Scan for the cell matching the given text and deliver its [X, Y] coordinate at center. 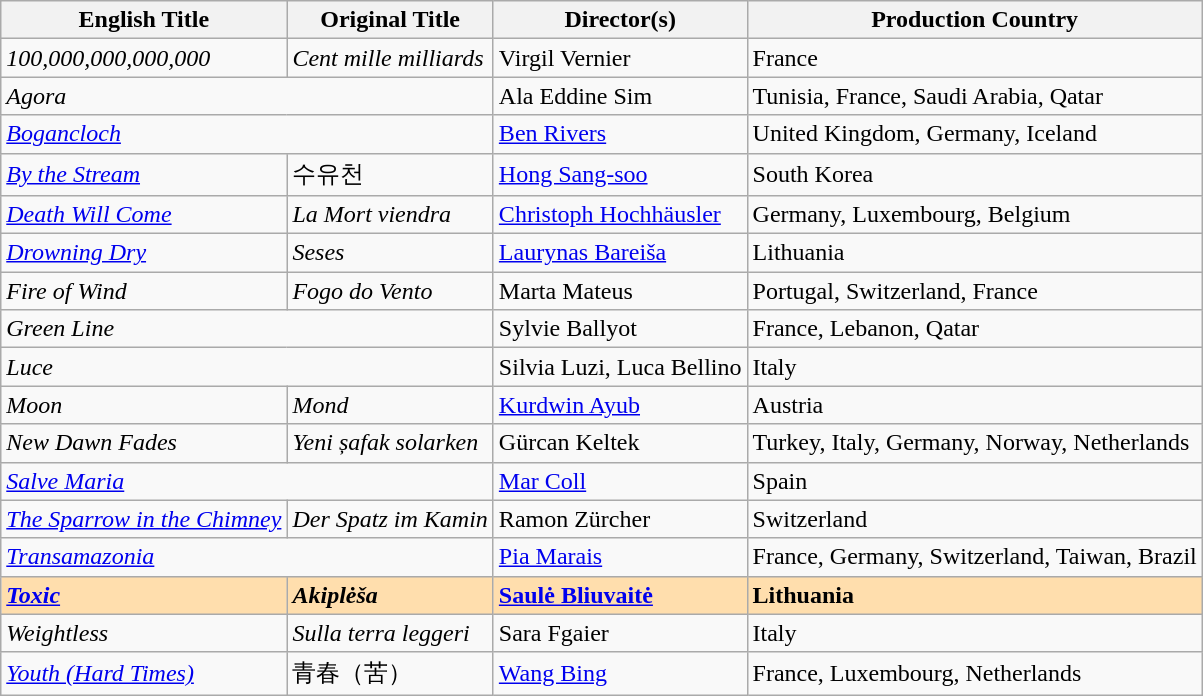
Ramon Zürcher [620, 519]
United Kingdom, Germany, Iceland [974, 134]
France [974, 58]
The Sparrow in the Chimney [144, 519]
Portugal, Switzerland, France [974, 291]
South Korea [974, 174]
수유천 [390, 174]
Virgil Vernier [620, 58]
Weightless [144, 633]
Austria [974, 405]
Original Title [390, 20]
Mar Coll [620, 481]
Switzerland [974, 519]
By the Stream [144, 174]
Moon [144, 405]
Drowning Dry [144, 253]
Agora [248, 96]
Gürcan Keltek [620, 443]
Fire of Wind [144, 291]
Kurdwin Ayub [620, 405]
Luce [248, 367]
Wang Bing [620, 674]
Germany, Luxembourg, Belgium [974, 215]
Yeni șafak solarken [390, 443]
Saulė Bliuvaitė [620, 595]
Seses [390, 253]
Christoph Hochhäusler [620, 215]
France, Lebanon, Qatar [974, 329]
Turkey, Italy, Germany, Norway, Netherlands [974, 443]
Laurynas Bareiša [620, 253]
Marta Mateus [620, 291]
Der Spatz im Kamin [390, 519]
青春（苦） [390, 674]
Death Will Come [144, 215]
Transamazonia [248, 557]
Ben Rivers [620, 134]
Director(s) [620, 20]
Bogancloch [248, 134]
Youth (Hard Times) [144, 674]
Hong Sang-soo [620, 174]
Cent mille milliards [390, 58]
Sara Fgaier [620, 633]
Sylvie Ballyot [620, 329]
Akiplėša [390, 595]
La Mort viendra [390, 215]
Green Line [248, 329]
Spain [974, 481]
France, Germany, Switzerland, Taiwan, Brazil [974, 557]
Tunisia, France, Saudi Arabia, Qatar [974, 96]
Mond [390, 405]
New Dawn Fades [144, 443]
Salve Maria [248, 481]
Silvia Luzi, Luca Bellino [620, 367]
France, Luxembourg, Netherlands [974, 674]
Fogo do Vento [390, 291]
Sulla terra leggeri [390, 633]
Production Country [974, 20]
Pia Marais [620, 557]
Ala Eddine Sim [620, 96]
Toxic [144, 595]
100,000,000,000,000 [144, 58]
English Title [144, 20]
